From the cell containing the given text, extract its center point as (x, y) coordinate. 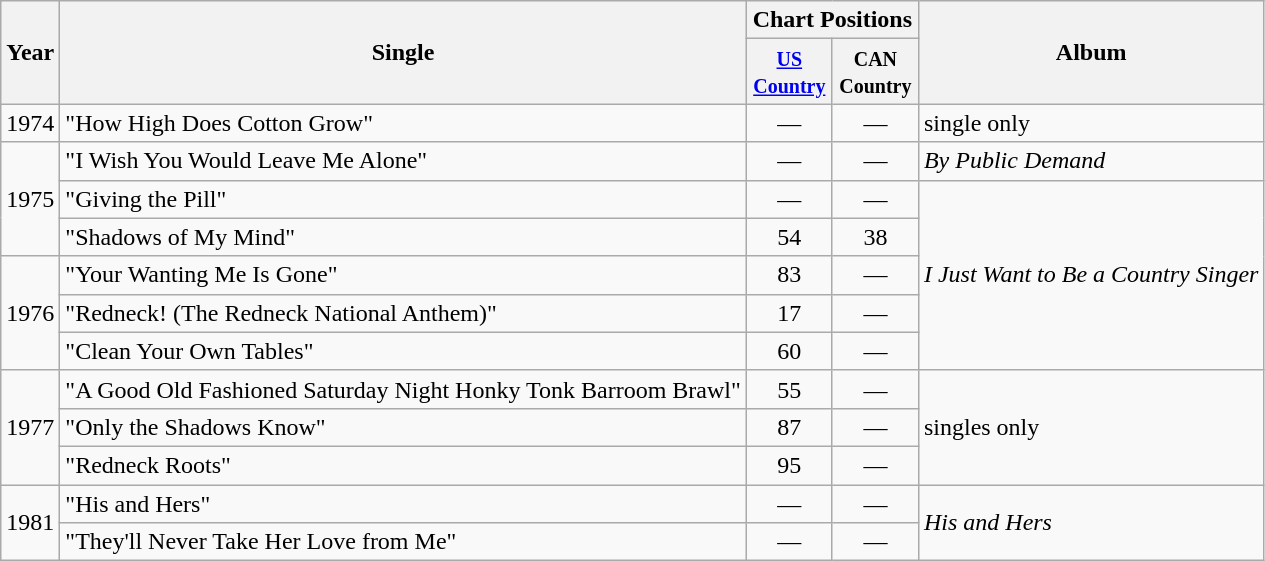
His and Hers (1090, 522)
By Public Demand (1090, 161)
87 (789, 427)
"Clean Your Own Tables" (403, 351)
"Shadows of My Mind" (403, 237)
1975 (30, 199)
Chart Positions (832, 20)
1974 (30, 123)
I Just Want to Be a Country Singer (1090, 275)
55 (789, 389)
83 (789, 275)
"Your Wanting Me Is Gone" (403, 275)
"His and Hers" (403, 503)
Album (1090, 52)
1976 (30, 313)
"Only the Shadows Know" (403, 427)
"Giving the Pill" (403, 199)
1977 (30, 427)
95 (789, 465)
CAN Country (875, 72)
1981 (30, 522)
"They'll Never Take Her Love from Me" (403, 542)
Single (403, 52)
"Redneck Roots" (403, 465)
single only (1090, 123)
"How High Does Cotton Grow" (403, 123)
Year (30, 52)
"I Wish You Would Leave Me Alone" (403, 161)
17 (789, 313)
60 (789, 351)
US Country (789, 72)
"A Good Old Fashioned Saturday Night Honky Tonk Barroom Brawl" (403, 389)
singles only (1090, 427)
"Redneck! (The Redneck National Anthem)" (403, 313)
38 (875, 237)
54 (789, 237)
